Determine the (X, Y) coordinate at the center of the cell enclosing the given text.  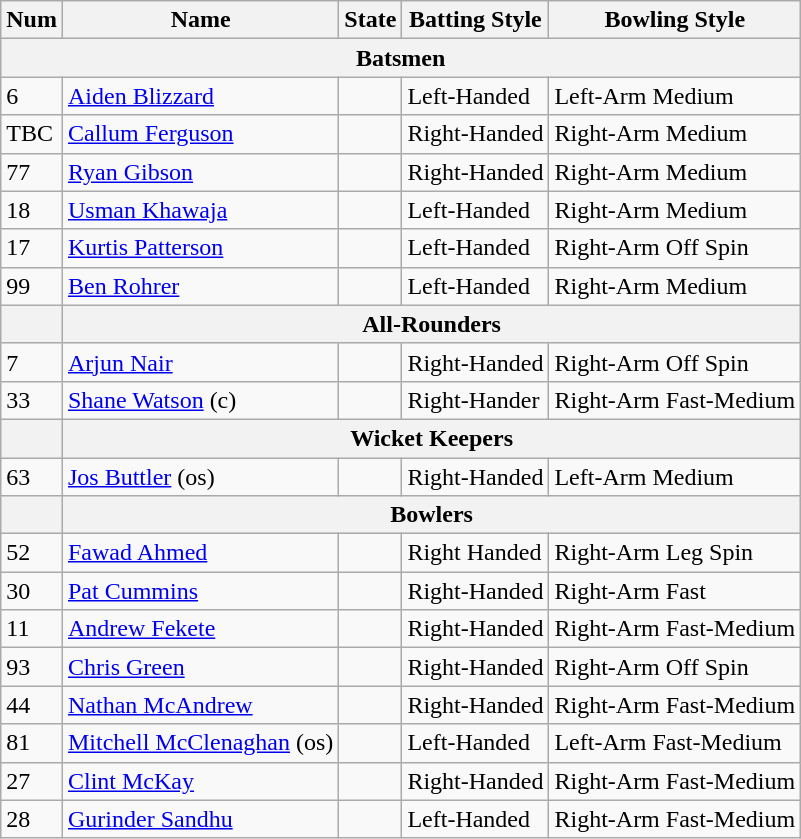
Num (32, 20)
Mitchell McClenaghan (os) (200, 743)
Andrew Fekete (200, 629)
Shane Watson (c) (200, 400)
6 (32, 96)
Arjun Nair (200, 362)
27 (32, 781)
Ryan Gibson (200, 172)
44 (32, 705)
30 (32, 591)
11 (32, 629)
Name (200, 20)
Right-Hander (476, 400)
Left-Arm Fast-Medium (675, 743)
Batsmen (401, 58)
Fawad Ahmed (200, 553)
Chris Green (200, 667)
Batting Style (476, 20)
Usman Khawaja (200, 210)
33 (32, 400)
93 (32, 667)
7 (32, 362)
Bowlers (431, 515)
17 (32, 248)
Jos Buttler (os) (200, 477)
Right-Arm Leg Spin (675, 553)
State (370, 20)
Right-Arm Fast (675, 591)
Aiden Blizzard (200, 96)
77 (32, 172)
Bowling Style (675, 20)
52 (32, 553)
Gurinder Sandhu (200, 819)
TBC (32, 134)
All-Rounders (431, 324)
Nathan McAndrew (200, 705)
Pat Cummins (200, 591)
Right Handed (476, 553)
81 (32, 743)
28 (32, 819)
Clint McKay (200, 781)
Wicket Keepers (431, 438)
Kurtis Patterson (200, 248)
Callum Ferguson (200, 134)
18 (32, 210)
63 (32, 477)
Ben Rohrer (200, 286)
99 (32, 286)
